From the cell containing the given text, extract its center point as [X, Y] coordinate. 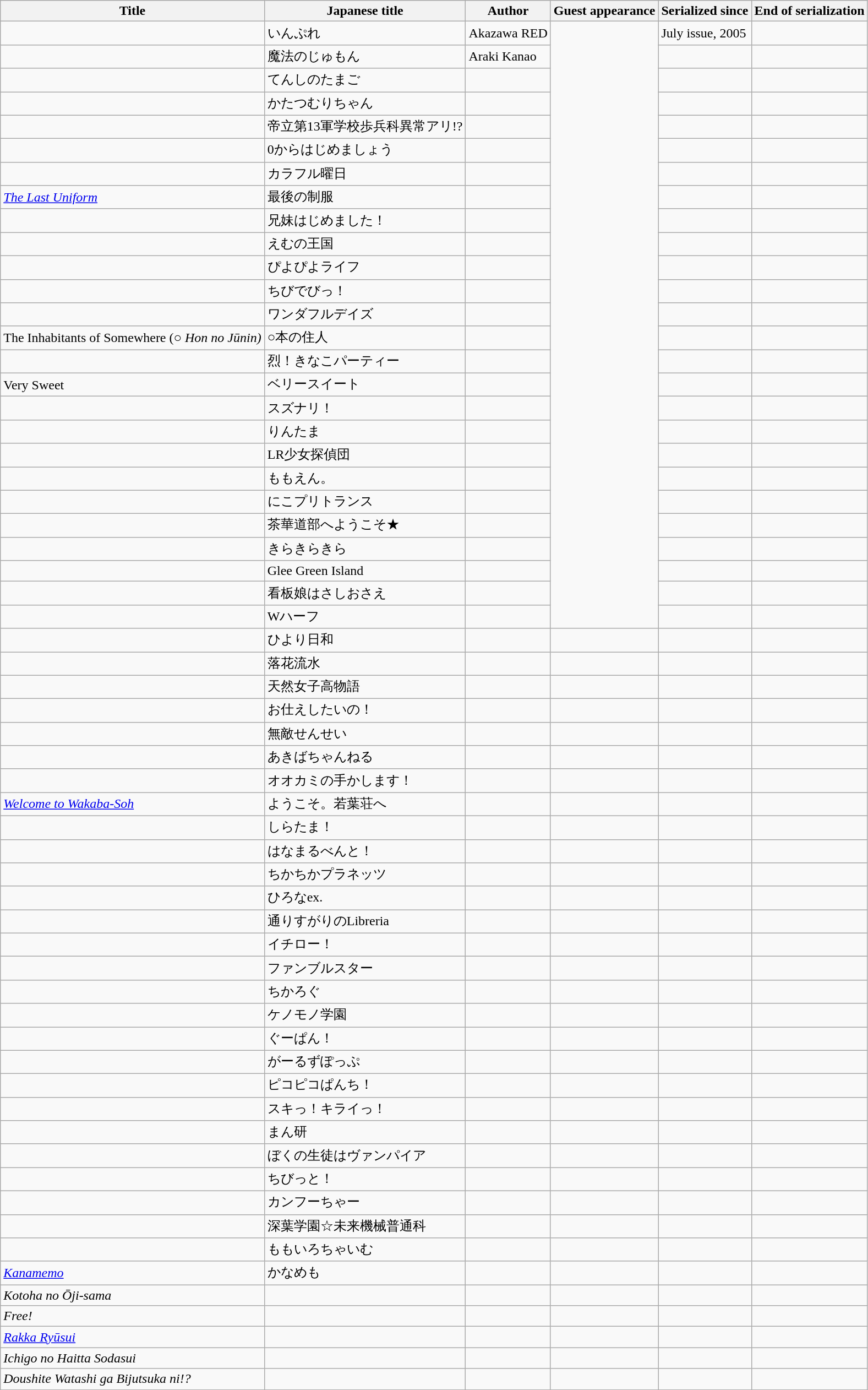
Title [132, 11]
いんぷれ [365, 33]
Doushite Watashi ga Bijutsuka ni!? [132, 1379]
帝立第13軍学校歩兵科異常アリ!? [365, 127]
しらたま！ [365, 827]
ピコピコぱんち！ [365, 1086]
Serialized since [705, 11]
ひろなex. [365, 898]
深葉学園☆未来機械普通科 [365, 1226]
ちびっと！ [365, 1180]
通りすがりのLibreria [365, 922]
ベリースイート [365, 384]
ケノモノ学園 [365, 1016]
はなまるべんと！ [365, 851]
Free! [132, 1316]
The Inhabitants of Somewhere (○ Hon no Jūnin) [132, 338]
Welcome to Wakaba-Soh [132, 804]
落花流水 [365, 664]
ぼくの生徒はヴァンパイア [365, 1155]
ちびでびっ！ [365, 291]
にこプリトランス [365, 502]
Kotoha no Ōji-sama [132, 1295]
イチロー！ [365, 945]
魔法のじゅもん [365, 56]
ぐーぱん！ [365, 1039]
あきばちゃんねる [365, 758]
無敵せんせい [365, 734]
0からはじめましょう [365, 151]
ファンブルスター [365, 968]
ワンダフルデイズ [365, 315]
Rakka Ryūsui [132, 1337]
えむの王国 [365, 245]
○本の住人 [365, 338]
天然女子高物語 [365, 687]
ももいろちゃいむ [365, 1250]
烈！きなこパーティー [365, 361]
かなめも [365, 1273]
まん研 [365, 1132]
Araki Kanao [508, 56]
Wハーフ [365, 617]
ひより日和 [365, 640]
The Last Uniform [132, 197]
End of serialization [809, 11]
Japanese title [365, 11]
ようこそ。若葉荘へ [365, 804]
Author [508, 11]
カラフル曜日 [365, 174]
スキっ！キライっ！ [365, 1109]
きらきらきら [365, 549]
ぴよぴよライフ [365, 268]
りんたま [365, 432]
July issue, 2005 [705, 33]
Ichigo no Haitta Sodasui [132, 1358]
Kanamemo [132, 1273]
Glee Green Island [365, 571]
Very Sweet [132, 384]
お仕えしたいの！ [365, 710]
スズナリ！ [365, 409]
てんしのたまご [365, 80]
がーるずぽっぷ [365, 1062]
兄妹はじめました！ [365, 220]
ももえん。 [365, 479]
かたつむりちゃん [365, 104]
Akazawa RED [508, 33]
ちかちかプラネッツ [365, 875]
茶華道部へようこそ★ [365, 525]
LR少女探偵団 [365, 455]
カンフーちゃー [365, 1203]
オオカミの手かします！ [365, 781]
ちかろぐ [365, 991]
Guest appearance [604, 11]
看板娘はさしおさえ [365, 594]
最後の制服 [365, 197]
